Provide the (X, Y) coordinate of the cell's center where the given text is located.  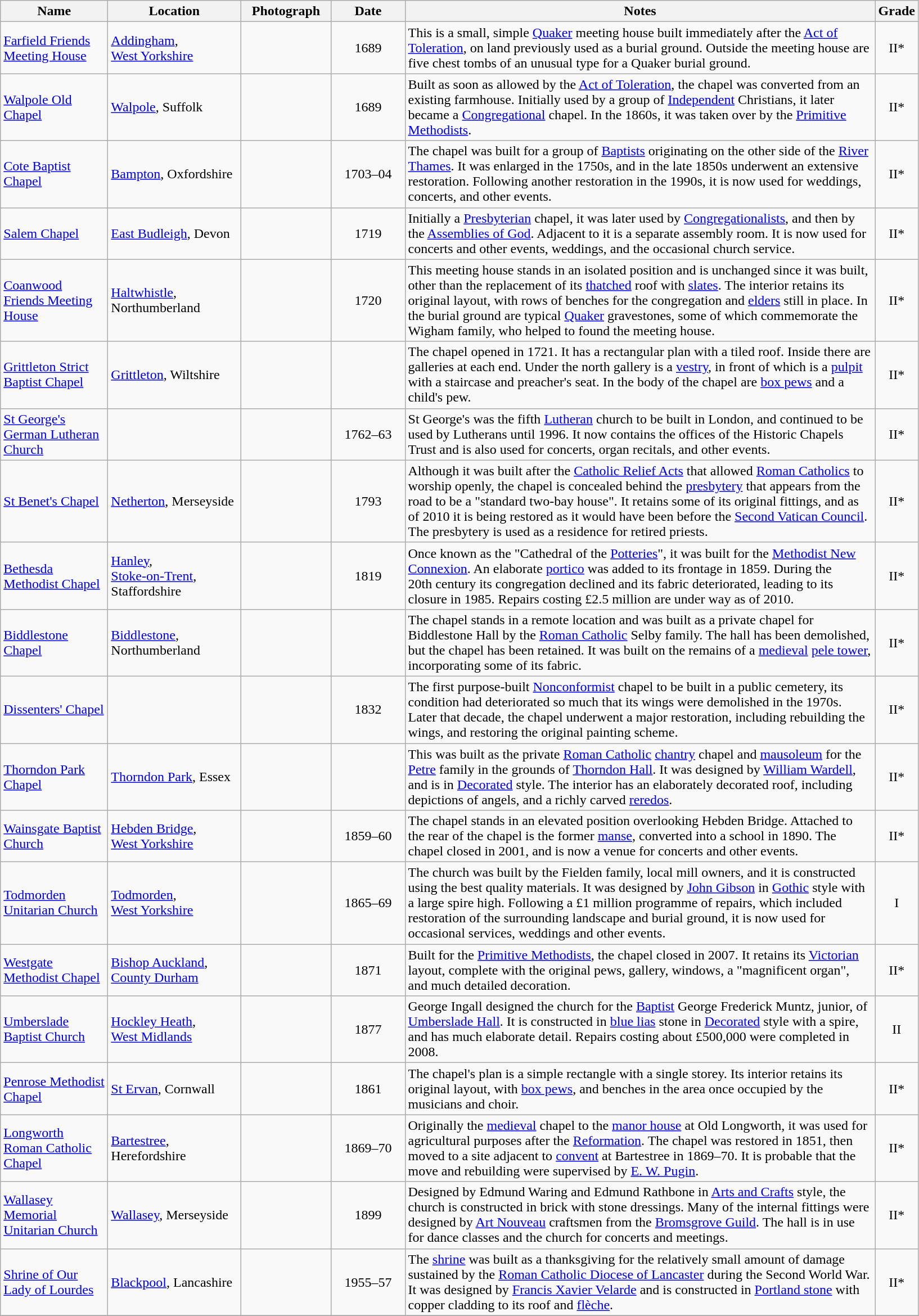
Photograph (286, 11)
Penrose Methodist Chapel (54, 1089)
1955–57 (368, 1282)
Wallasey Memorial Unitarian Church (54, 1215)
Umberslade Baptist Church (54, 1029)
Todmorden Unitarian Church (54, 903)
Walpole Old Chapel (54, 107)
1869–70 (368, 1148)
1877 (368, 1029)
I (897, 903)
1720 (368, 300)
St Benet's Chapel (54, 501)
Grittleton, Wiltshire (174, 375)
Grade (897, 11)
Blackpool, Lancashire (174, 1282)
Biddlestone Chapel (54, 642)
Walpole, Suffolk (174, 107)
Name (54, 11)
Notes (640, 11)
Todmorden,West Yorkshire (174, 903)
II (897, 1029)
1793 (368, 501)
Haltwhistle, Northumberland (174, 300)
St Ervan, Cornwall (174, 1089)
Shrine of Our Lady of Lourdes (54, 1282)
Wainsgate Baptist Church (54, 836)
1719 (368, 233)
Addingham,West Yorkshire (174, 48)
1871 (368, 970)
1703–04 (368, 174)
Westgate Methodist Chapel (54, 970)
Biddlestone, Northumberland (174, 642)
Hockley Heath,West Midlands (174, 1029)
1865–69 (368, 903)
1832 (368, 710)
St George's German Lutheran Church (54, 434)
Longworth Roman Catholic Chapel (54, 1148)
1861 (368, 1089)
Bethesda Methodist Chapel (54, 576)
1859–60 (368, 836)
Netherton, Merseyside (174, 501)
Farfield Friends Meeting House (54, 48)
Wallasey, Merseyside (174, 1215)
1819 (368, 576)
Date (368, 11)
1899 (368, 1215)
Hanley,Stoke-on-Trent, Staffordshire (174, 576)
Dissenters' Chapel (54, 710)
Thorndon Park, Essex (174, 777)
East Budleigh, Devon (174, 233)
Salem Chapel (54, 233)
Coanwood Friends Meeting House (54, 300)
Bartestree, Herefordshire (174, 1148)
Grittleton Strict Baptist Chapel (54, 375)
Hebden Bridge,West Yorkshire (174, 836)
Bishop Auckland,County Durham (174, 970)
Location (174, 11)
Thorndon Park Chapel (54, 777)
Cote Baptist Chapel (54, 174)
Bampton, Oxfordshire (174, 174)
1762–63 (368, 434)
